Extract the [X, Y] coordinate from the center of the cell holding the provided text.  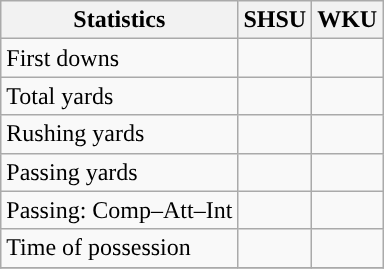
Passing yards [120, 172]
First downs [120, 58]
Total yards [120, 96]
Statistics [120, 20]
Rushing yards [120, 134]
Time of possession [120, 248]
SHSU [275, 20]
WKU [348, 20]
Passing: Comp–Att–Int [120, 210]
